Capture the cell that displays the provided text and extract its (x, y) central coordinate. 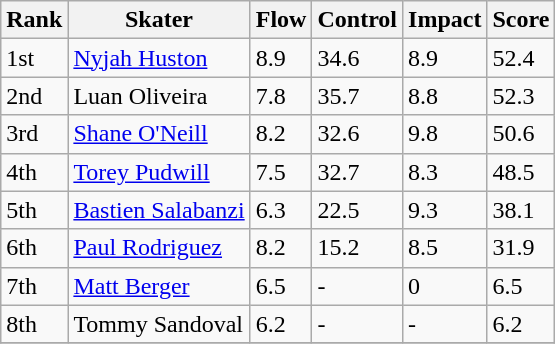
32.6 (358, 134)
8.8 (445, 96)
Shane O'Neill (159, 134)
8.5 (445, 248)
Control (358, 20)
Score (521, 20)
9.3 (445, 210)
1st (34, 58)
3rd (34, 134)
52.4 (521, 58)
8.3 (445, 172)
Flow (281, 20)
38.1 (521, 210)
Bastien Salabanzi (159, 210)
Torey Pudwill (159, 172)
5th (34, 210)
Skater (159, 20)
2nd (34, 96)
0 (445, 286)
Tommy Sandoval (159, 324)
Luan Oliveira (159, 96)
31.9 (521, 248)
35.7 (358, 96)
52.3 (521, 96)
34.6 (358, 58)
8th (34, 324)
Rank (34, 20)
6.3 (281, 210)
Impact (445, 20)
22.5 (358, 210)
6th (34, 248)
50.6 (521, 134)
Paul Rodriguez (159, 248)
Nyjah Huston (159, 58)
15.2 (358, 248)
4th (34, 172)
9.8 (445, 134)
Matt Berger (159, 286)
48.5 (521, 172)
7th (34, 286)
7.8 (281, 96)
7.5 (281, 172)
32.7 (358, 172)
